Return (X, Y) of the center of cell containing provided text 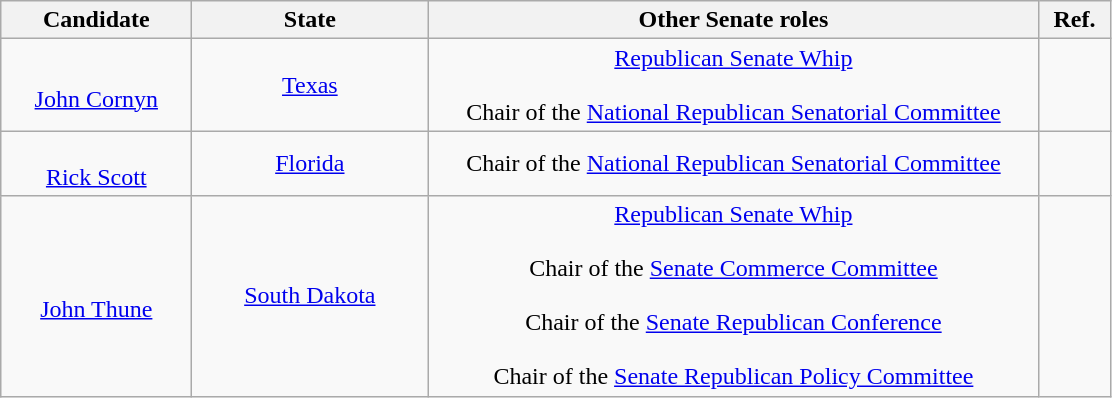
Republican Senate WhipChair of the Senate Commerce CommitteeChair of the Senate Republican ConferenceChair of the Senate Republican Policy Committee (734, 296)
South Dakota (310, 296)
Republican Senate WhipChair of the National Republican Senatorial Committee (734, 85)
State (310, 20)
Texas (310, 85)
Candidate (96, 20)
Ref. (1074, 20)
Rick Scott (96, 164)
Florida (310, 164)
Chair of the National Republican Senatorial Committee (734, 164)
Other Senate roles (734, 20)
John Cornyn (96, 85)
John Thune (96, 296)
